Locate the cell with the specified text and output its [x, y] center coordinate. 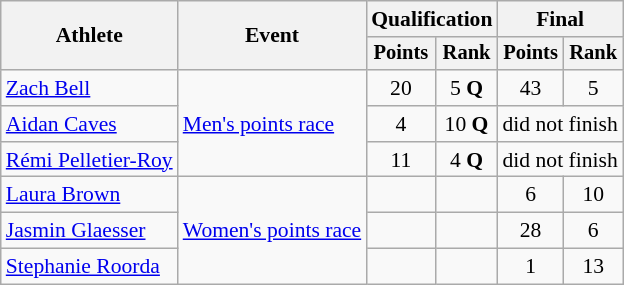
10 Q [467, 124]
1 [531, 267]
Aidan Caves [90, 124]
Laura Brown [90, 195]
Athlete [90, 36]
4 Q [467, 160]
Qualification [432, 19]
28 [531, 231]
Women's points race [272, 230]
5 Q [467, 88]
Rémi Pelletier-Roy [90, 160]
Stephanie Roorda [90, 267]
Men's points race [272, 124]
Jasmin Glaesser [90, 231]
Event [272, 36]
13 [594, 267]
10 [594, 195]
5 [594, 88]
20 [400, 88]
Zach Bell [90, 88]
43 [531, 88]
11 [400, 160]
Final [560, 19]
4 [400, 124]
